Return the [x, y] coordinate for the center point of the cell that contains the specified text.  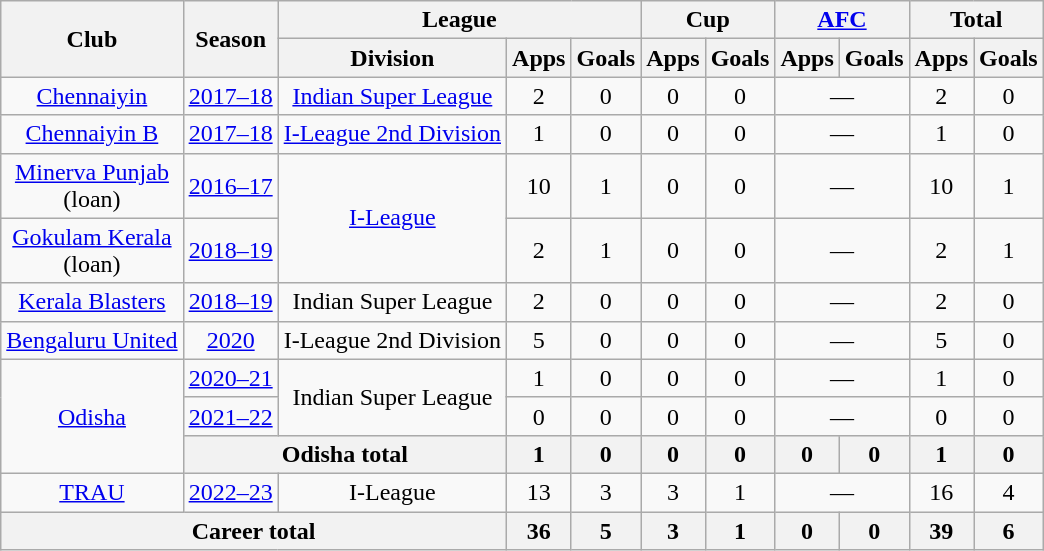
Total [976, 20]
Career total [254, 531]
Chennaiyin B [92, 134]
Division [392, 58]
Chennaiyin [92, 96]
2022–23 [230, 492]
Season [230, 39]
Bengaluru United [92, 340]
Cup [708, 20]
4 [1009, 492]
Gokulam Kerala (loan) [92, 250]
TRAU [92, 492]
League [460, 20]
2021–22 [230, 416]
Odisha [92, 416]
Odisha total [344, 454]
16 [941, 492]
Kerala Blasters [92, 302]
Club [92, 39]
13 [539, 492]
2020–21 [230, 378]
2020 [230, 340]
6 [1009, 531]
2016–17 [230, 186]
39 [941, 531]
36 [539, 531]
AFC [842, 20]
Minerva Punjab (loan) [92, 186]
